Pinpoint the cell where the given text exists, returning its (X, Y) midpoint coordinate. 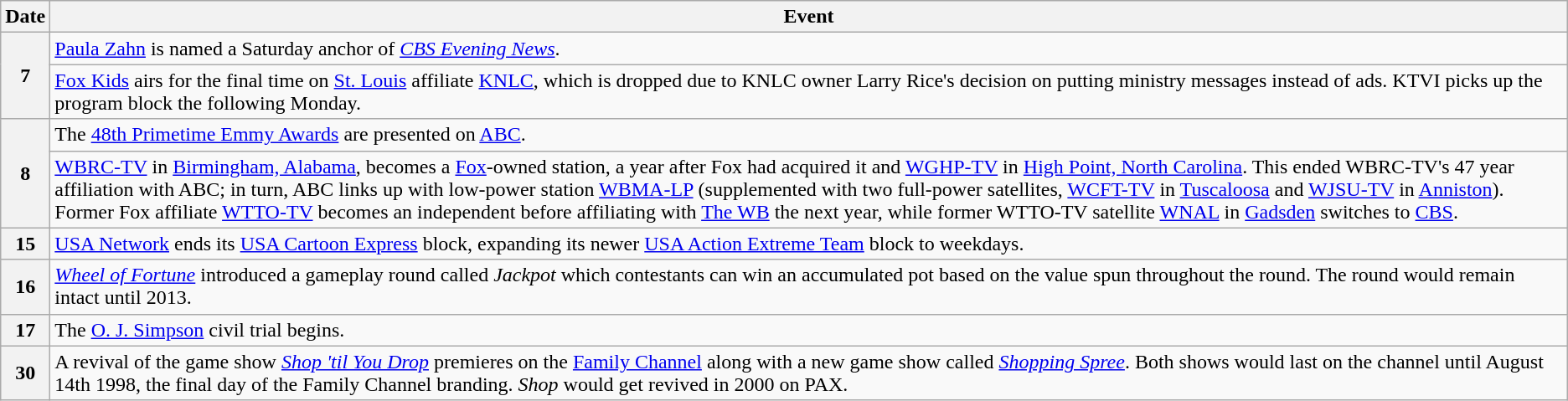
Paula Zahn is named a Saturday anchor of CBS Evening News. (809, 49)
15 (25, 244)
8 (25, 173)
16 (25, 286)
The 48th Primetime Emmy Awards are presented on ABC. (809, 135)
Event (809, 17)
30 (25, 373)
Date (25, 17)
USA Network ends its USA Cartoon Express block, expanding its newer USA Action Extreme Team block to weekdays. (809, 244)
7 (25, 75)
17 (25, 330)
The O. J. Simpson civil trial begins. (809, 330)
